From the cell containing the given text, extract its center point as (X, Y) coordinate. 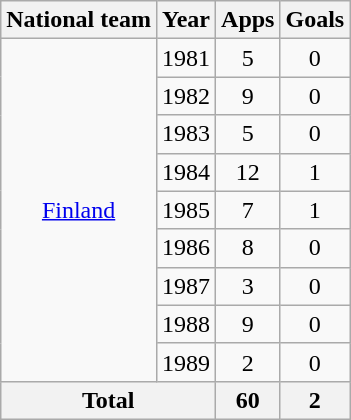
Goals (315, 20)
National team (79, 20)
Total (108, 400)
Apps (248, 20)
60 (248, 400)
7 (248, 210)
12 (248, 172)
8 (248, 248)
Year (186, 20)
Finland (79, 210)
1984 (186, 172)
1983 (186, 134)
1985 (186, 210)
1989 (186, 362)
3 (248, 286)
1981 (186, 58)
1986 (186, 248)
1987 (186, 286)
1982 (186, 96)
1988 (186, 324)
